Return the (x, y) coordinate for the center point of the cell that contains the specified text.  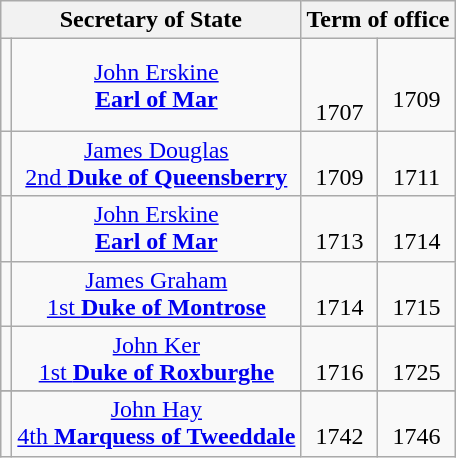
1711 (416, 164)
1725 (416, 358)
1715 (416, 294)
John Hay4th Marquess of Tweeddale (156, 424)
1716 (340, 358)
1746 (416, 424)
James Douglas2nd Duke of Queensberry (156, 164)
Term of office (378, 20)
Secretary of State (151, 20)
1742 (340, 424)
John Ker1st Duke of Roxburghe (156, 358)
1713 (340, 228)
James Graham1st Duke of Montrose (156, 294)
1707 (340, 85)
